Locate the cell with the specified text and output its [X, Y] center coordinate. 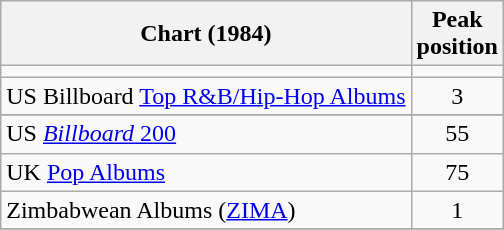
3 [457, 96]
Chart (1984) [206, 34]
UK Pop Albums [206, 172]
US Billboard 200 [206, 134]
Peak position [457, 34]
75 [457, 172]
US Billboard Top R&B/Hip-Hop Albums [206, 96]
55 [457, 134]
Zimbabwean Albums (ZIMA) [206, 210]
1 [457, 210]
